Return the (x, y) coordinate for the center point of the cell that contains the specified text.  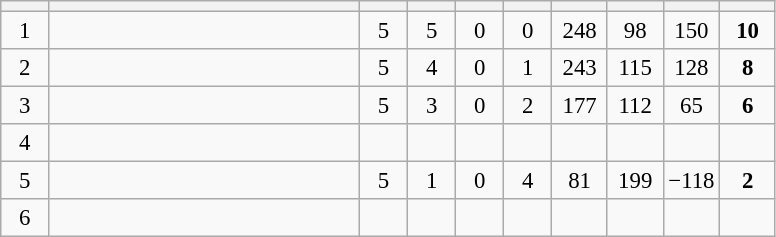
81 (580, 181)
−118 (692, 181)
243 (580, 68)
8 (748, 68)
199 (635, 181)
65 (692, 106)
150 (692, 31)
10 (748, 31)
98 (635, 31)
115 (635, 68)
112 (635, 106)
128 (692, 68)
6 (748, 106)
248 (580, 31)
177 (580, 106)
